Capture the cell that displays the provided text and extract its (x, y) central coordinate. 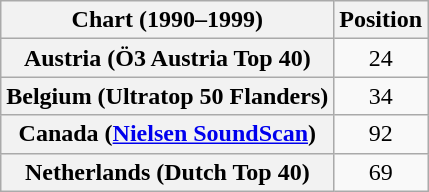
92 (381, 134)
Position (381, 20)
34 (381, 96)
Canada (Nielsen SoundScan) (168, 134)
24 (381, 58)
69 (381, 172)
Austria (Ö3 Austria Top 40) (168, 58)
Belgium (Ultratop 50 Flanders) (168, 96)
Chart (1990–1999) (168, 20)
Netherlands (Dutch Top 40) (168, 172)
